Scan for the cell matching the given text and deliver its [x, y] coordinate at center. 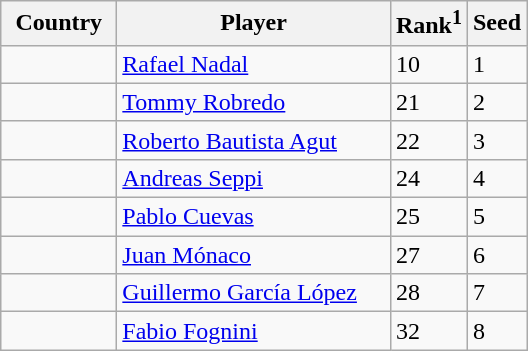
7 [496, 293]
Pablo Cuevas [254, 217]
Andreas Seppi [254, 178]
Guillermo García López [254, 293]
Tommy Robredo [254, 102]
Country [59, 24]
28 [428, 293]
Juan Mónaco [254, 255]
27 [428, 255]
Fabio Fognini [254, 331]
10 [428, 64]
Seed [496, 24]
3 [496, 140]
Rafael Nadal [254, 64]
24 [428, 178]
22 [428, 140]
21 [428, 102]
4 [496, 178]
Roberto Bautista Agut [254, 140]
2 [496, 102]
32 [428, 331]
25 [428, 217]
1 [496, 64]
Player [254, 24]
6 [496, 255]
5 [496, 217]
Rank1 [428, 24]
8 [496, 331]
